From the cell containing the given text, extract its center point as [x, y] coordinate. 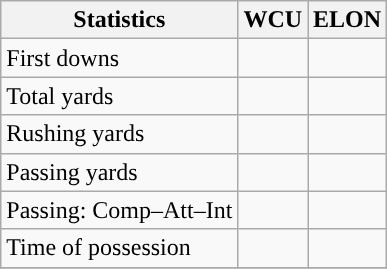
Passing: Comp–Att–Int [120, 210]
Time of possession [120, 248]
Statistics [120, 20]
WCU [273, 20]
Rushing yards [120, 134]
Passing yards [120, 172]
ELON [348, 20]
Total yards [120, 96]
First downs [120, 58]
